Find where the given text appears and provide that cell's center as [x, y] coordinate. 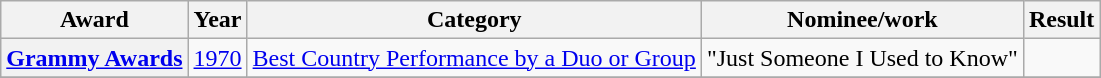
Category [474, 20]
Grammy Awards [94, 58]
Award [94, 20]
1970 [218, 58]
Result [1061, 20]
Best Country Performance by a Duo or Group [474, 58]
"Just Someone I Used to Know" [862, 58]
Nominee/work [862, 20]
Year [218, 20]
